For the text-containing cell, return its midpoint in (X, Y) coordinate format. 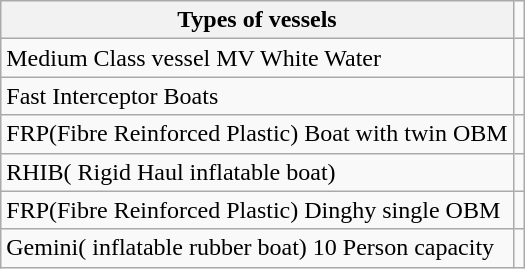
Medium Class vessel MV White Water (257, 58)
RHIB( Rigid Haul inflatable boat) (257, 172)
Types of vessels (257, 20)
FRP(Fibre Reinforced Plastic) Dinghy single OBM (257, 210)
Fast Interceptor Boats (257, 96)
FRP(Fibre Reinforced Plastic) Boat with twin OBM (257, 134)
Gemini( inflatable rubber boat) 10 Person capacity (257, 248)
